Identify which cell holds the provided text, then report its [x, y] central coordinate. 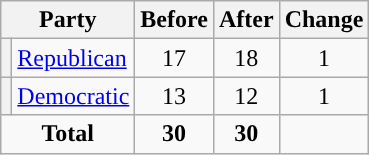
Republican [74, 58]
Change [324, 20]
18 [246, 58]
Total [68, 134]
Democratic [74, 96]
Party [68, 20]
13 [174, 96]
After [246, 20]
Before [174, 20]
12 [246, 96]
17 [174, 58]
